Detect which cell encompasses the target text, then output its (X, Y) center coordinate. 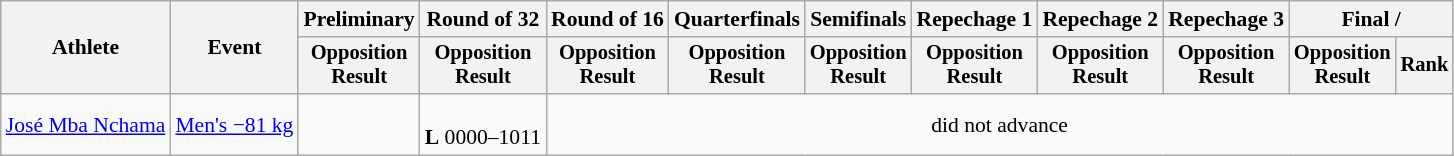
did not advance (1000, 124)
L 0000–1011 (483, 124)
Quarterfinals (737, 19)
Repechage 3 (1226, 19)
Athlete (86, 48)
Rank (1425, 66)
Round of 32 (483, 19)
Final / (1371, 19)
Preliminary (358, 19)
Semifinals (858, 19)
Repechage 1 (975, 19)
Round of 16 (608, 19)
Men's −81 kg (234, 124)
José Mba Nchama (86, 124)
Event (234, 48)
Repechage 2 (1100, 19)
